Detect which cell encompasses the target text, then output its [X, Y] center coordinate. 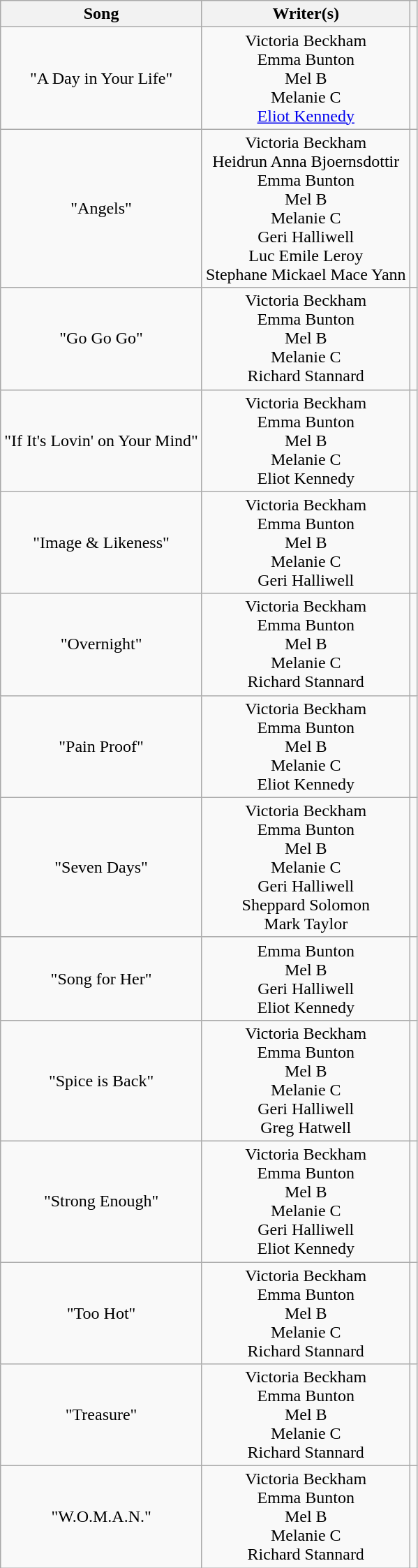
"W.O.M.A.N." [102, 1517]
"Pain Proof" [102, 746]
Writer(s) [306, 14]
"If It's Lovin' on Your Mind" [102, 441]
"Song for Her" [102, 979]
"Seven Days" [102, 867]
Victoria BeckhamEmma BuntonMel BMelanie CGeri Halliwell [306, 542]
Victoria BeckhamEmma BuntonMel BMelanie CGeri HalliwellEliot Kennedy [306, 1201]
"Angels" [102, 208]
Victoria BeckhamEmma BuntonMel BMelanie CGeri HalliwellSheppard SolomonMark Taylor [306, 867]
Victoria BeckhamEmma BuntonMel BMelanie CGeri HalliwellGreg Hatwell [306, 1081]
"Spice is Back" [102, 1081]
Song [102, 14]
"Treasure" [102, 1415]
"A Day in Your Life" [102, 78]
"Too Hot" [102, 1313]
"Strong Enough" [102, 1201]
Victoria BeckhamHeidrun Anna BjoernsdottirEmma BuntonMel BMelanie CGeri HalliwellLuc Emile LeroyStephane Mickael Mace Yann [306, 208]
"Image & Likeness" [102, 542]
"Overnight" [102, 644]
Emma BuntonMel BGeri HalliwellEliot Kennedy [306, 979]
"Go Go Go" [102, 339]
